Output the (X, Y) coordinate of the center of the cell containing the given text.  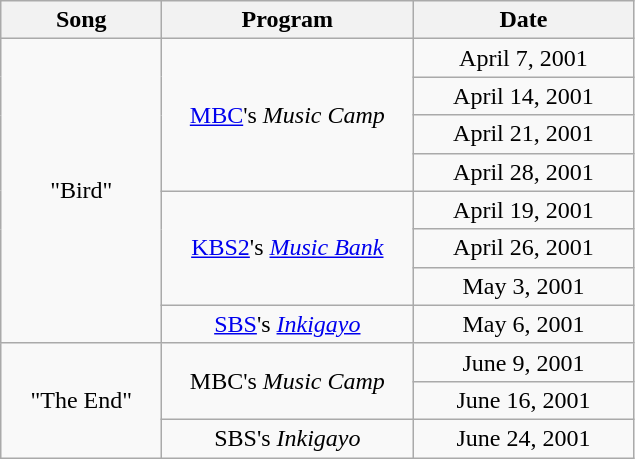
Song (82, 20)
Program (288, 20)
May 6, 2001 (524, 324)
April 14, 2001 (524, 96)
June 24, 2001 (524, 438)
June 16, 2001 (524, 400)
KBS2's Music Bank (288, 248)
June 9, 2001 (524, 362)
May 3, 2001 (524, 286)
April 19, 2001 (524, 210)
Date (524, 20)
April 28, 2001 (524, 172)
"The End" (82, 400)
"Bird" (82, 191)
April 7, 2001 (524, 58)
April 26, 2001 (524, 248)
April 21, 2001 (524, 134)
